For the text-containing cell, return its midpoint in (X, Y) coordinate format. 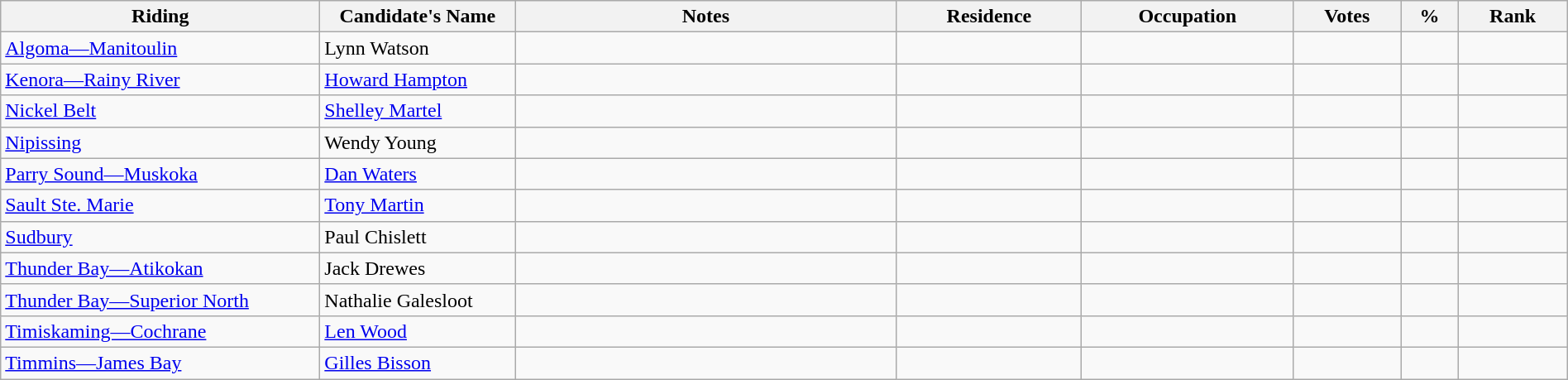
Nickel Belt (160, 111)
Rank (1513, 17)
Shelley Martel (418, 111)
Dan Waters (418, 174)
Timiskaming—Cochrane (160, 331)
Nathalie Galesloot (418, 300)
Thunder Bay—Atikokan (160, 268)
Thunder Bay—Superior North (160, 300)
Notes (706, 17)
Algoma—Manitoulin (160, 48)
Votes (1347, 17)
Timmins—James Bay (160, 363)
Residence (989, 17)
Len Wood (418, 331)
Sault Ste. Marie (160, 205)
Nipissing (160, 142)
Candidate's Name (418, 17)
Tony Martin (418, 205)
Kenora—Rainy River (160, 79)
Occupation (1188, 17)
Parry Sound—Muskoka (160, 174)
Wendy Young (418, 142)
Jack Drewes (418, 268)
Riding (160, 17)
Paul Chislett (418, 237)
Howard Hampton (418, 79)
Sudbury (160, 237)
Gilles Bisson (418, 363)
% (1429, 17)
Lynn Watson (418, 48)
